Find where the given text appears and provide that cell's center as (X, Y) coordinate. 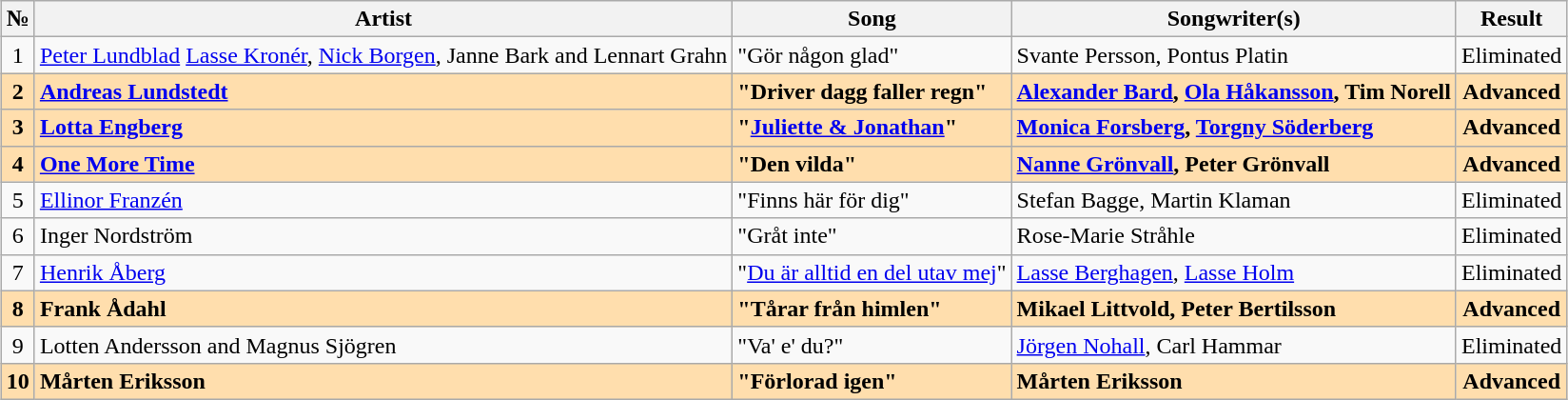
One More Time (382, 164)
9 (17, 345)
"Gråt inte" (872, 236)
Mikael Littvold, Peter Bertilsson (1233, 309)
Svante Persson, Pontus Platin (1233, 55)
4 (17, 164)
6 (17, 236)
Alexander Bard, Ola Håkansson, Tim Norell (1233, 91)
"Finns här för dig" (872, 200)
Monica Forsberg, Torgny Söderberg (1233, 128)
Rose-Marie Stråhle (1233, 236)
"Förlorad igen" (872, 381)
Henrik Åberg (382, 272)
Songwriter(s) (1233, 19)
Inger Nordström (382, 236)
"Den vilda" (872, 164)
Lotten Andersson and Magnus Sjögren (382, 345)
Lasse Berghagen, Lasse Holm (1233, 272)
Result (1511, 19)
7 (17, 272)
Artist (382, 19)
"Gör någon glad" (872, 55)
"Du är alltid en del utav mej" (872, 272)
Ellinor Franzén (382, 200)
"Juliette & Jonathan" (872, 128)
Song (872, 19)
Stefan Bagge, Martin Klaman (1233, 200)
10 (17, 381)
№ (17, 19)
"Tårar från himlen" (872, 309)
Lotta Engberg (382, 128)
5 (17, 200)
Frank Ådahl (382, 309)
Andreas Lundstedt (382, 91)
"Va' e' du?" (872, 345)
Jörgen Nohall, Carl Hammar (1233, 345)
8 (17, 309)
Nanne Grönvall, Peter Grönvall (1233, 164)
3 (17, 128)
2 (17, 91)
1 (17, 55)
Peter Lundblad Lasse Kronér, Nick Borgen, Janne Bark and Lennart Grahn (382, 55)
"Driver dagg faller regn" (872, 91)
